Search for the cell housing the specified text and yield its (X, Y) center coordinate. 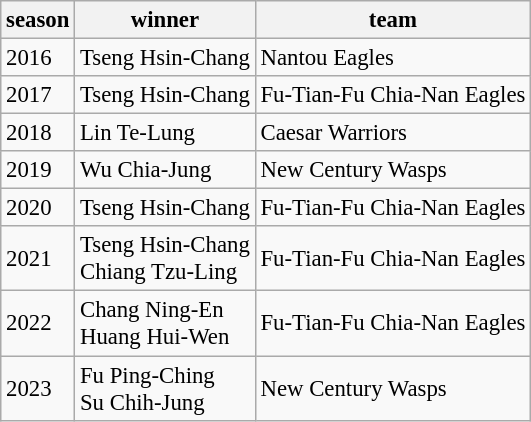
2016 (38, 58)
season (38, 20)
2017 (38, 95)
2020 (38, 208)
2019 (38, 170)
2023 (38, 388)
Fu Ping-ChingSu Chih-Jung (165, 388)
Tseng Hsin-ChangChiang Tzu-Ling (165, 258)
winner (165, 20)
2022 (38, 324)
Caesar Warriors (393, 133)
Nantou Eagles (393, 58)
Wu Chia-Jung (165, 170)
Chang Ning-EnHuang Hui-Wen (165, 324)
2018 (38, 133)
Lin Te-Lung (165, 133)
team (393, 20)
2021 (38, 258)
